Identify which cell holds the provided text, then report its [X, Y] central coordinate. 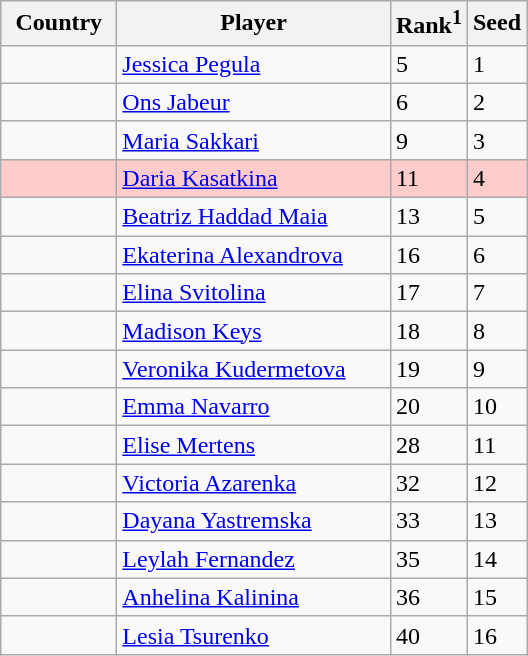
Leylah Fernandez [254, 559]
32 [428, 483]
Dayana Yastremska [254, 521]
7 [496, 293]
40 [428, 635]
36 [428, 597]
Victoria Azarenka [254, 483]
10 [496, 407]
35 [428, 559]
8 [496, 331]
Veronika Kudermetova [254, 369]
Seed [496, 24]
Emma Navarro [254, 407]
Beatriz Haddad Maia [254, 217]
Ons Jabeur [254, 102]
12 [496, 483]
Jessica Pegula [254, 64]
17 [428, 293]
Lesia Tsurenko [254, 635]
3 [496, 140]
20 [428, 407]
Elise Mertens [254, 445]
33 [428, 521]
14 [496, 559]
4 [496, 178]
Madison Keys [254, 331]
18 [428, 331]
19 [428, 369]
Anhelina Kalinina [254, 597]
Elina Svitolina [254, 293]
15 [496, 597]
Ekaterina Alexandrova [254, 255]
28 [428, 445]
Rank1 [428, 24]
Country [59, 24]
Daria Kasatkina [254, 178]
Maria Sakkari [254, 140]
Player [254, 24]
1 [496, 64]
2 [496, 102]
